For the text-containing cell, return its midpoint in (x, y) coordinate format. 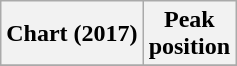
Peak position (189, 34)
Chart (2017) (72, 34)
